Return the (X, Y) coordinate for the center point of the cell that contains the specified text.  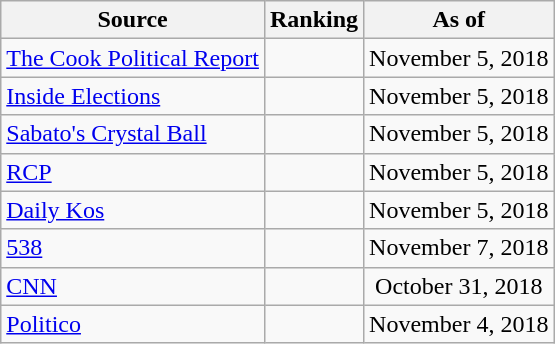
Politico (133, 324)
October 31, 2018 (459, 286)
CNN (133, 286)
The Cook Political Report (133, 58)
As of (459, 20)
Ranking (314, 20)
Inside Elections (133, 96)
Daily Kos (133, 210)
November 4, 2018 (459, 324)
538 (133, 248)
Sabato's Crystal Ball (133, 134)
Source (133, 20)
RCP (133, 172)
November 7, 2018 (459, 248)
